Find where the given text appears and provide that cell's center as (x, y) coordinate. 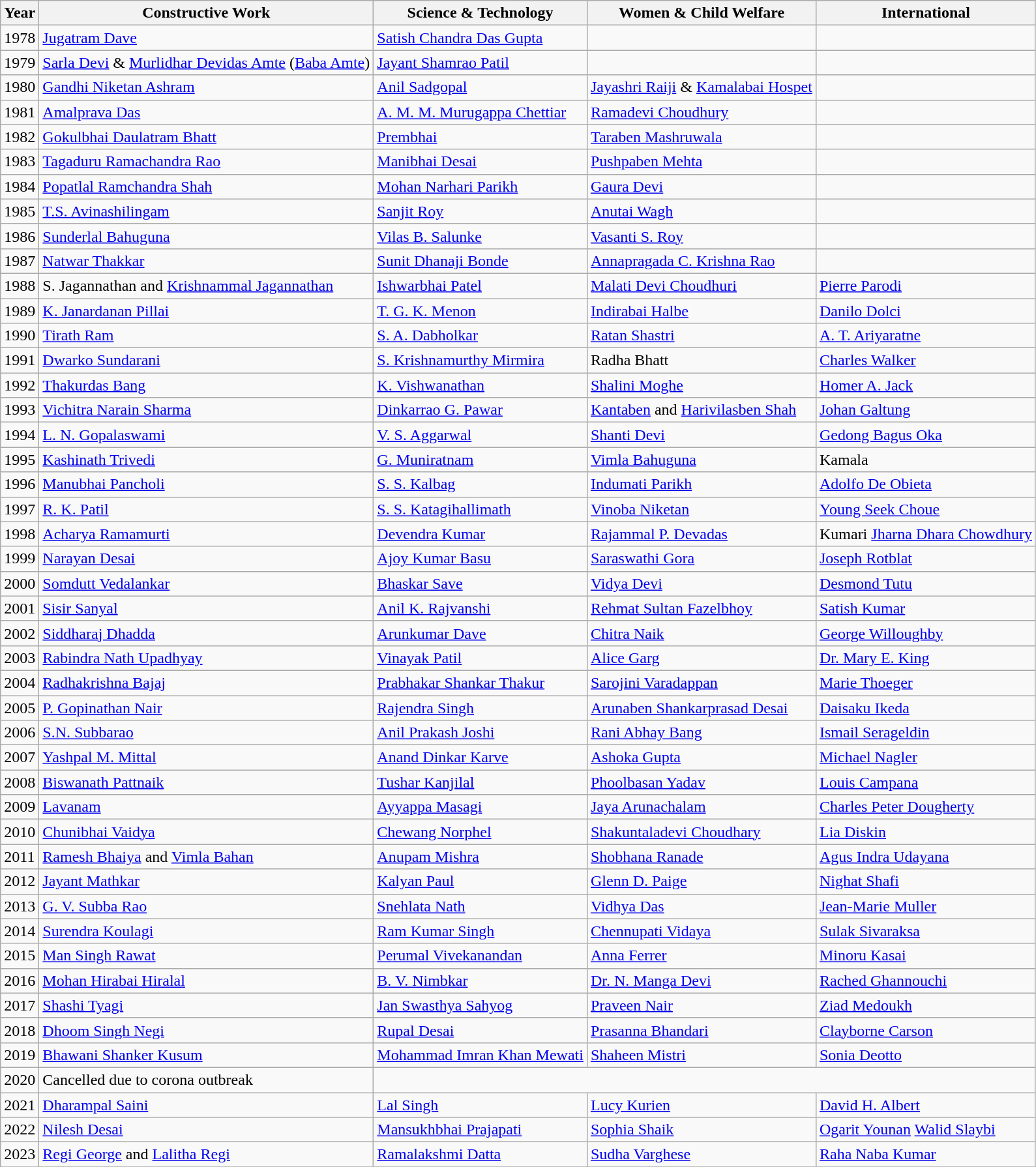
Vilas B. Salunke (481, 236)
Surendra Koulagi (206, 931)
Dr. N. Manga Devi (702, 981)
K. Janardanan Pillai (206, 311)
Vinoba Niketan (702, 509)
2003 (20, 658)
Somdutt Vedalankar (206, 583)
Mohan Hirabai Hiralal (206, 981)
2002 (20, 633)
Joseph Rotblat (926, 559)
Arunaben Shankarprasad Desai (702, 707)
S.N. Subbarao (206, 733)
Ajoy Kumar Basu (481, 559)
Satish Chandra Das Gupta (481, 38)
1989 (20, 311)
Chewang Norphel (481, 832)
Sonia Deotto (926, 1055)
K. Vishwanathan (481, 385)
Anna Ferrer (702, 956)
Shaheen Mistri (702, 1055)
1978 (20, 38)
Sanjit Roy (481, 211)
P. Gopinathan Nair (206, 707)
1983 (20, 162)
Ogarit Younan Walid Slaybi (926, 1130)
Lal Singh (481, 1105)
Year (20, 13)
Narayan Desai (206, 559)
Cancelled due to corona outbreak (206, 1080)
Thakurdas Bang (206, 385)
Dwarko Sundarani (206, 361)
Lavanam (206, 807)
Ismail Serageldin (926, 733)
S. S. Kalbag (481, 484)
Nighat Shafi (926, 881)
Vidya Devi (702, 583)
1987 (20, 261)
Vidhya Das (702, 906)
2006 (20, 733)
2000 (20, 583)
Shalini Moghe (702, 385)
Sisir Sanyal (206, 608)
Ramadevi Choudhury (702, 112)
Mansukhbhai Prajapati (481, 1130)
Devendra Kumar (481, 534)
Jayashri Raiji & Kamalabai Hospet (702, 87)
Indirabai Halbe (702, 311)
Gandhi Niketan Ashram (206, 87)
1993 (20, 410)
Anil Prakash Joshi (481, 733)
Tushar Kanjilal (481, 782)
1985 (20, 211)
Phoolbasan Yadav (702, 782)
Snehlata Nath (481, 906)
Kashinath Trivedi (206, 460)
Rajendra Singh (481, 707)
Bhaskar Save (481, 583)
R. K. Patil (206, 509)
1991 (20, 361)
2016 (20, 981)
Pushpaben Mehta (702, 162)
Jean-Marie Muller (926, 906)
Vimla Bahuguna (702, 460)
Prasanna Bhandari (702, 1030)
Rani Abhay Bang (702, 733)
2015 (20, 956)
Chitra Naik (702, 633)
T.S. Avinashilingam (206, 211)
1996 (20, 484)
Ramesh Bhaiya and Vimla Bahan (206, 857)
Glenn D. Paige (702, 881)
Ratan Shastri (702, 336)
1998 (20, 534)
Shobhana Ranade (702, 857)
Rajammal P. Devadas (702, 534)
Sudha Varghese (702, 1155)
Ramalakshmi Datta (481, 1155)
Arunkumar Dave (481, 633)
Perumal Vivekanandan (481, 956)
Dhoom Singh Negi (206, 1030)
Jaya Arunachalam (702, 807)
Taraben Mashruwala (702, 137)
A. M. M. Murugappa Chettiar (481, 112)
Manubhai Pancholi (206, 484)
Tirath Ram (206, 336)
1994 (20, 435)
1995 (20, 460)
Alice Garg (702, 658)
Shakuntaladevi Choudhary (702, 832)
Lucy Kurien (702, 1105)
Homer A. Jack (926, 385)
Praveen Nair (702, 1005)
Johan Galtung (926, 410)
2022 (20, 1130)
1997 (20, 509)
Ram Kumar Singh (481, 931)
2014 (20, 931)
Pierre Parodi (926, 286)
1999 (20, 559)
2005 (20, 707)
1986 (20, 236)
Mohammad Imran Khan Mewati (481, 1055)
1982 (20, 137)
Dr. Mary E. King (926, 658)
Desmond Tutu (926, 583)
Radha Bhatt (702, 361)
Danilo Dolci (926, 311)
1984 (20, 186)
Chunibhai Vaidya (206, 832)
Dinkarrao G. Pawar (481, 410)
Jayant Mathkar (206, 881)
Natwar Thakkar (206, 261)
2017 (20, 1005)
1979 (20, 63)
S. S. Katagihallimath (481, 509)
Women & Child Welfare (702, 13)
Prabhakar Shankar Thakur (481, 683)
T. G. K. Menon (481, 311)
2013 (20, 906)
S. Jagannathan and Krishnammal Jagannathan (206, 286)
Prembhai (481, 137)
Rupal Desai (481, 1030)
Yashpal M. Mittal (206, 758)
Bhawani Shanker Kusum (206, 1055)
G. Muniratnam (481, 460)
S. Krishnamurthy Mirmira (481, 361)
Rabindra Nath Upadhyay (206, 658)
S. A. Dabholkar (481, 336)
2007 (20, 758)
2020 (20, 1080)
Vasanti S. Roy (702, 236)
Charles Walker (926, 361)
Sulak Sivaraksa (926, 931)
Constructive Work (206, 13)
1992 (20, 385)
Daisaku Ikeda (926, 707)
Raha Naba Kumar (926, 1155)
George Willoughby (926, 633)
Ishwarbhai Patel (481, 286)
Rached Ghannouchi (926, 981)
Anupam Mishra (481, 857)
Sarojini Varadappan (702, 683)
Gokulbhai Daulatram Bhatt (206, 137)
Sophia Shaik (702, 1130)
2009 (20, 807)
2011 (20, 857)
Gaura Devi (702, 186)
1988 (20, 286)
Vichitra Narain Sharma (206, 410)
Anil K. Rajvanshi (481, 608)
Louis Campana (926, 782)
Jayant Shamrao Patil (481, 63)
Anand Dinkar Karve (481, 758)
2004 (20, 683)
2001 (20, 608)
Agus Indra Udayana (926, 857)
Ayyappa Masagi (481, 807)
Sunit Dhanaji Bonde (481, 261)
David H. Albert (926, 1105)
2010 (20, 832)
2018 (20, 1030)
Malati Devi Choudhuri (702, 286)
Dharampal Saini (206, 1105)
G. V. Subba Rao (206, 906)
Shanti Devi (702, 435)
International (926, 13)
Kalyan Paul (481, 881)
Amalprava Das (206, 112)
1981 (20, 112)
Marie Thoeger (926, 683)
L. N. Gopalaswami (206, 435)
2019 (20, 1055)
Sarla Devi & Murlidhar Devidas Amte (Baba Amte) (206, 63)
2012 (20, 881)
Lia Diskin (926, 832)
Anil Sadgopal (481, 87)
Science & Technology (481, 13)
Vinayak Patil (481, 658)
Radhakrishna Bajaj (206, 683)
A. T. Ariyaratne (926, 336)
Manibhai Desai (481, 162)
Satish Kumar (926, 608)
Clayborne Carson (926, 1030)
Acharya Ramamurti (206, 534)
Kantaben and Harivilasben Shah (702, 410)
Tagaduru Ramachandra Rao (206, 162)
Chennupati Vidaya (702, 931)
Kamala (926, 460)
Indumati Parikh (702, 484)
1990 (20, 336)
Jugatram Dave (206, 38)
V. S. Aggarwal (481, 435)
2023 (20, 1155)
Saraswathi Gora (702, 559)
Michael Nagler (926, 758)
Shashi Tyagi (206, 1005)
1980 (20, 87)
Annapragada C. Krishna Rao (702, 261)
Popatlal Ramchandra Shah (206, 186)
Sunderlal Bahuguna (206, 236)
Charles Peter Dougherty (926, 807)
B. V. Nimbkar (481, 981)
Siddharaj Dhadda (206, 633)
Ziad Medoukh (926, 1005)
2021 (20, 1105)
Man Singh Rawat (206, 956)
Anutai Wagh (702, 211)
Rehmat Sultan Fazelbhoy (702, 608)
Adolfo De Obieta (926, 484)
Regi George and Lalitha Regi (206, 1155)
Kumari Jharna Dhara Chowdhury (926, 534)
Jan Swasthya Sahyog (481, 1005)
Mohan Narhari Parikh (481, 186)
Biswanath Pattnaik (206, 782)
Minoru Kasai (926, 956)
Young Seek Choue (926, 509)
2008 (20, 782)
Nilesh Desai (206, 1130)
Ashoka Gupta (702, 758)
Gedong Bagus Oka (926, 435)
